Search for the cell housing the specified text and yield its [x, y] center coordinate. 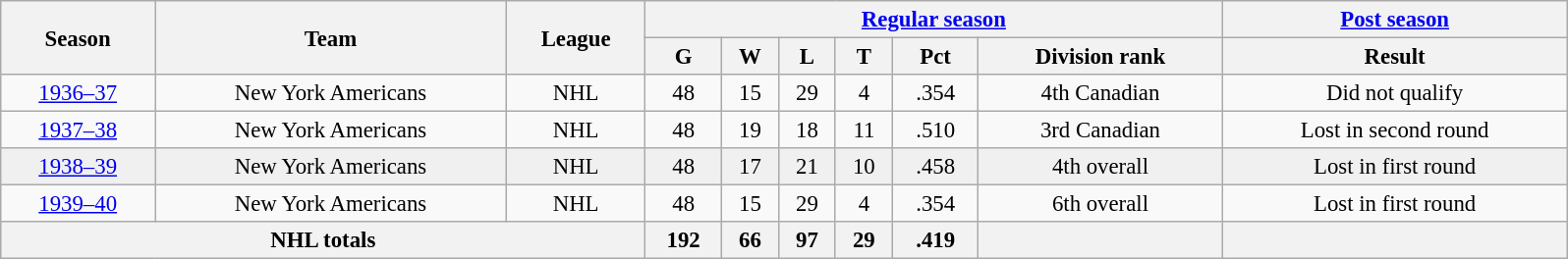
1937–38 [79, 130]
League [576, 37]
G [684, 57]
.419 [935, 240]
4th overall [1100, 167]
NHL totals [323, 240]
192 [684, 240]
10 [864, 167]
Team [331, 37]
Result [1395, 57]
L [807, 57]
18 [807, 130]
1938–39 [79, 167]
.510 [935, 130]
66 [751, 240]
17 [751, 167]
3rd Canadian [1100, 130]
Pct [935, 57]
Season [79, 37]
Did not qualify [1395, 93]
.458 [935, 167]
21 [807, 167]
1939–40 [79, 204]
Lost in second round [1395, 130]
97 [807, 240]
Division rank [1100, 57]
6th overall [1100, 204]
T [864, 57]
4th Canadian [1100, 93]
11 [864, 130]
19 [751, 130]
Regular season [933, 20]
W [751, 57]
1936–37 [79, 93]
Post season [1395, 20]
